Capture the cell that displays the provided text and extract its [x, y] central coordinate. 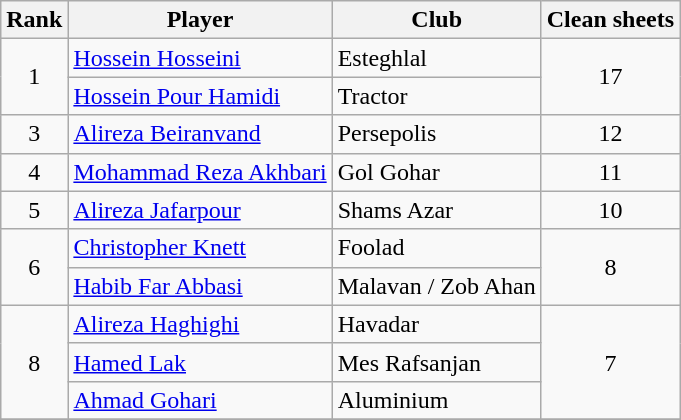
6 [34, 267]
Foolad [436, 248]
5 [34, 210]
Ahmad Gohari [200, 400]
Alireza Jafarpour [200, 210]
Alireza Haghighi [200, 324]
Mohammad Reza Akhbari [200, 172]
4 [34, 172]
Club [436, 20]
Mes Rafsanjan [436, 362]
Havadar [436, 324]
3 [34, 134]
7 [610, 362]
Hamed Lak [200, 362]
Clean sheets [610, 20]
Alireza Beiranvand [200, 134]
1 [34, 77]
Shams Azar [436, 210]
Hossein Hosseini [200, 58]
Persepolis [436, 134]
12 [610, 134]
Hossein Pour Hamidi [200, 96]
10 [610, 210]
Aluminium [436, 400]
17 [610, 77]
Player [200, 20]
Habib Far Abbasi [200, 286]
Tractor [436, 96]
Gol Gohar [436, 172]
Christopher Knett [200, 248]
Malavan / Zob Ahan [436, 286]
11 [610, 172]
Rank [34, 20]
Esteghlal [436, 58]
